Provide the [x, y] coordinate of the cell's center where the given text is located.  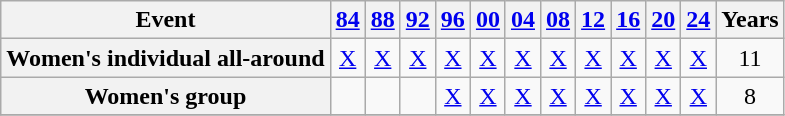
8 [750, 96]
11 [750, 58]
Years [750, 20]
04 [522, 20]
08 [558, 20]
Women's individual all-around [166, 58]
88 [382, 20]
92 [418, 20]
Women's group [166, 96]
84 [348, 20]
20 [664, 20]
12 [594, 20]
16 [628, 20]
24 [698, 20]
Event [166, 20]
96 [452, 20]
00 [488, 20]
